From the cell containing the given text, extract its center point as [X, Y] coordinate. 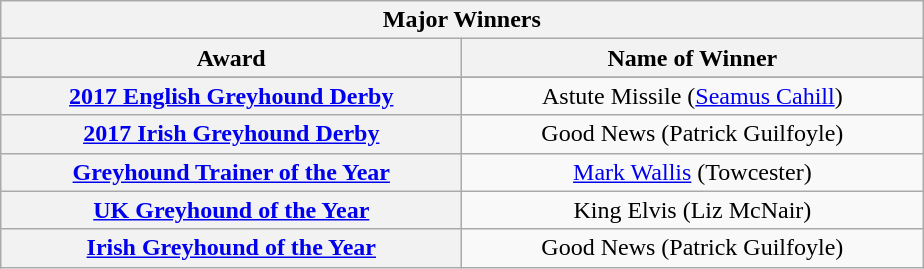
2017 English Greyhound Derby [232, 96]
UK Greyhound of the Year [232, 210]
Astute Missile (Seamus Cahill) [692, 96]
Name of Winner [692, 58]
Irish Greyhound of the Year [232, 248]
Greyhound Trainer of the Year [232, 172]
Award [232, 58]
Major Winners [462, 20]
Mark Wallis (Towcester) [692, 172]
King Elvis (Liz McNair) [692, 210]
2017 Irish Greyhound Derby [232, 134]
